Find where the given text appears and provide that cell's center as [X, Y] coordinate. 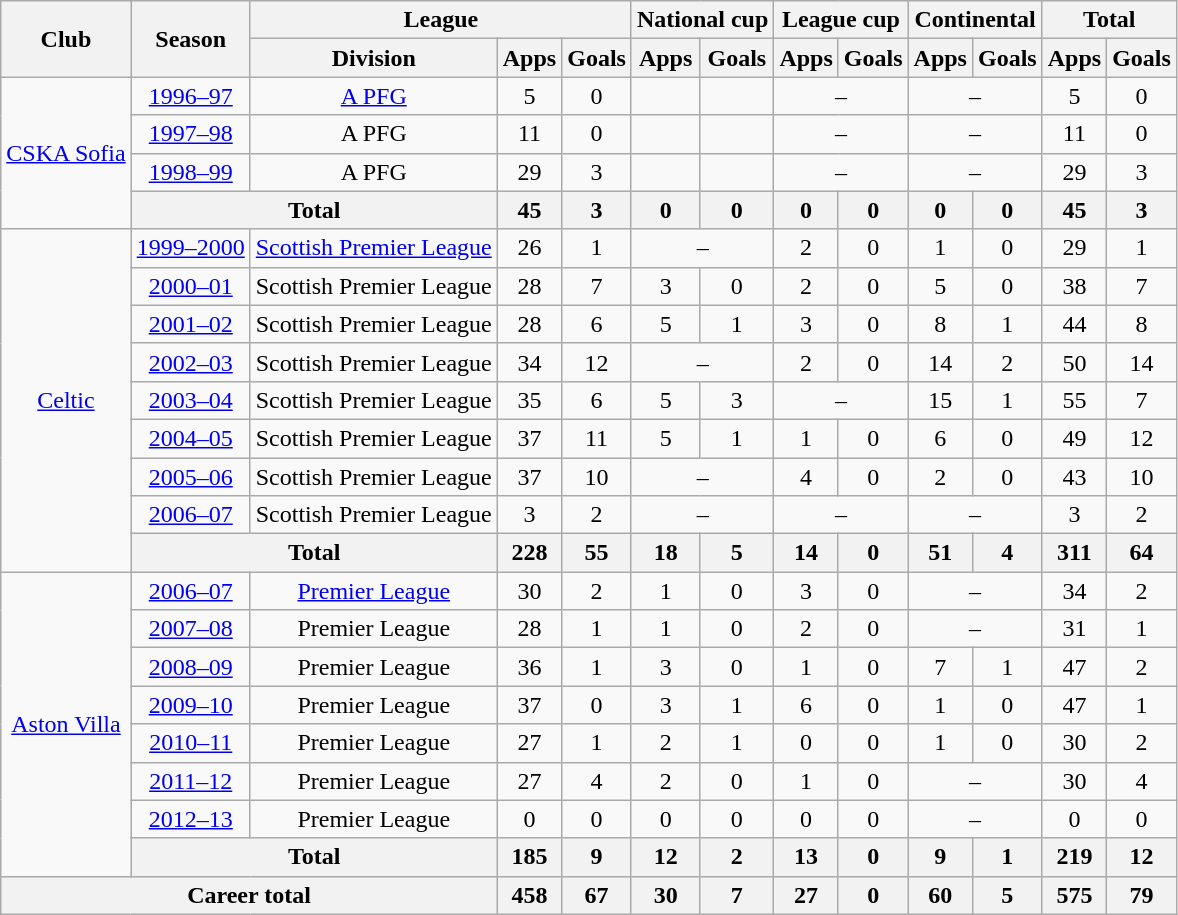
2003–04 [190, 400]
35 [529, 400]
1999–2000 [190, 248]
60 [940, 895]
219 [1074, 857]
2011–12 [190, 781]
2009–10 [190, 705]
228 [529, 553]
50 [1074, 362]
36 [529, 667]
Division [374, 58]
National cup [702, 20]
26 [529, 248]
2007–08 [190, 629]
Continental [975, 20]
2005–06 [190, 477]
Aston Villa [66, 724]
64 [1142, 553]
League [440, 20]
43 [1074, 477]
CSKA Sofia [66, 153]
Club [66, 39]
79 [1142, 895]
2000–01 [190, 286]
18 [665, 553]
49 [1074, 438]
38 [1074, 286]
311 [1074, 553]
67 [597, 895]
1998–99 [190, 172]
44 [1074, 324]
575 [1074, 895]
Career total [249, 895]
League cup [841, 20]
15 [940, 400]
2001–02 [190, 324]
1996–97 [190, 96]
2012–13 [190, 819]
185 [529, 857]
Celtic [66, 400]
2008–09 [190, 667]
Season [190, 39]
13 [806, 857]
1997–98 [190, 134]
2004–05 [190, 438]
2010–11 [190, 743]
458 [529, 895]
2002–03 [190, 362]
31 [1074, 629]
51 [940, 553]
